Return the (x, y) coordinate for the center point of the cell that contains the specified text.  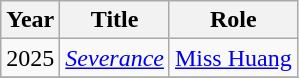
Role (233, 20)
Miss Huang (233, 58)
Title (115, 20)
Severance (115, 58)
Year (30, 20)
2025 (30, 58)
